For the text-containing cell, return its midpoint in [X, Y] coordinate format. 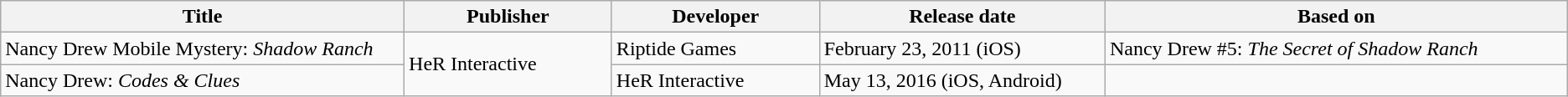
Nancy Drew Mobile Mystery: Shadow Ranch [203, 48]
Nancy Drew #5: The Secret of Shadow Ranch [1336, 48]
May 13, 2016 (iOS, Android) [962, 80]
Riptide Games [715, 48]
Developer [715, 17]
Publisher [508, 17]
Nancy Drew: Codes & Clues [203, 80]
Based on [1336, 17]
Release date [962, 17]
Title [203, 17]
February 23, 2011 (iOS) [962, 48]
